Provide the [x, y] coordinate of the cell's center where the given text is located.  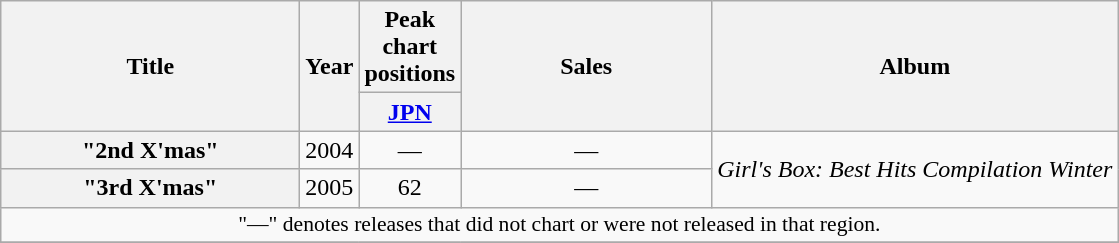
2005 [330, 188]
62 [410, 188]
Girl's Box: Best Hits Compilation Winter [915, 169]
Peak chart positions [410, 47]
"2nd X'mas" [150, 150]
2004 [330, 150]
JPN [410, 112]
Album [915, 66]
Sales [586, 66]
"—" denotes releases that did not chart or were not released in that region. [560, 225]
Year [330, 66]
"3rd X'mas" [150, 188]
Title [150, 66]
